From the cell containing the given text, extract its center point as (x, y) coordinate. 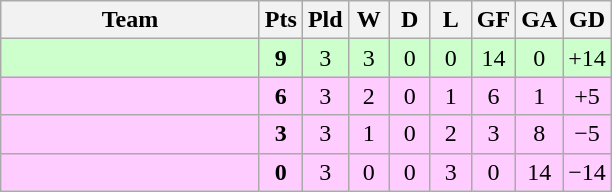
W (368, 20)
Team (130, 20)
−5 (588, 134)
+14 (588, 58)
+5 (588, 96)
GA (540, 20)
−14 (588, 172)
Pld (325, 20)
Pts (280, 20)
9 (280, 58)
GD (588, 20)
GF (493, 20)
D (410, 20)
8 (540, 134)
L (450, 20)
